Determine the (x, y) coordinate at the center of the cell enclosing the given text.  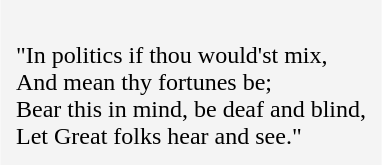
"In politics if thou would'st mix, And mean thy fortunes be; Bear this in mind, be deaf and blind, Let Great folks hear and see." (191, 82)
